Capture the cell that displays the provided text and extract its [x, y] central coordinate. 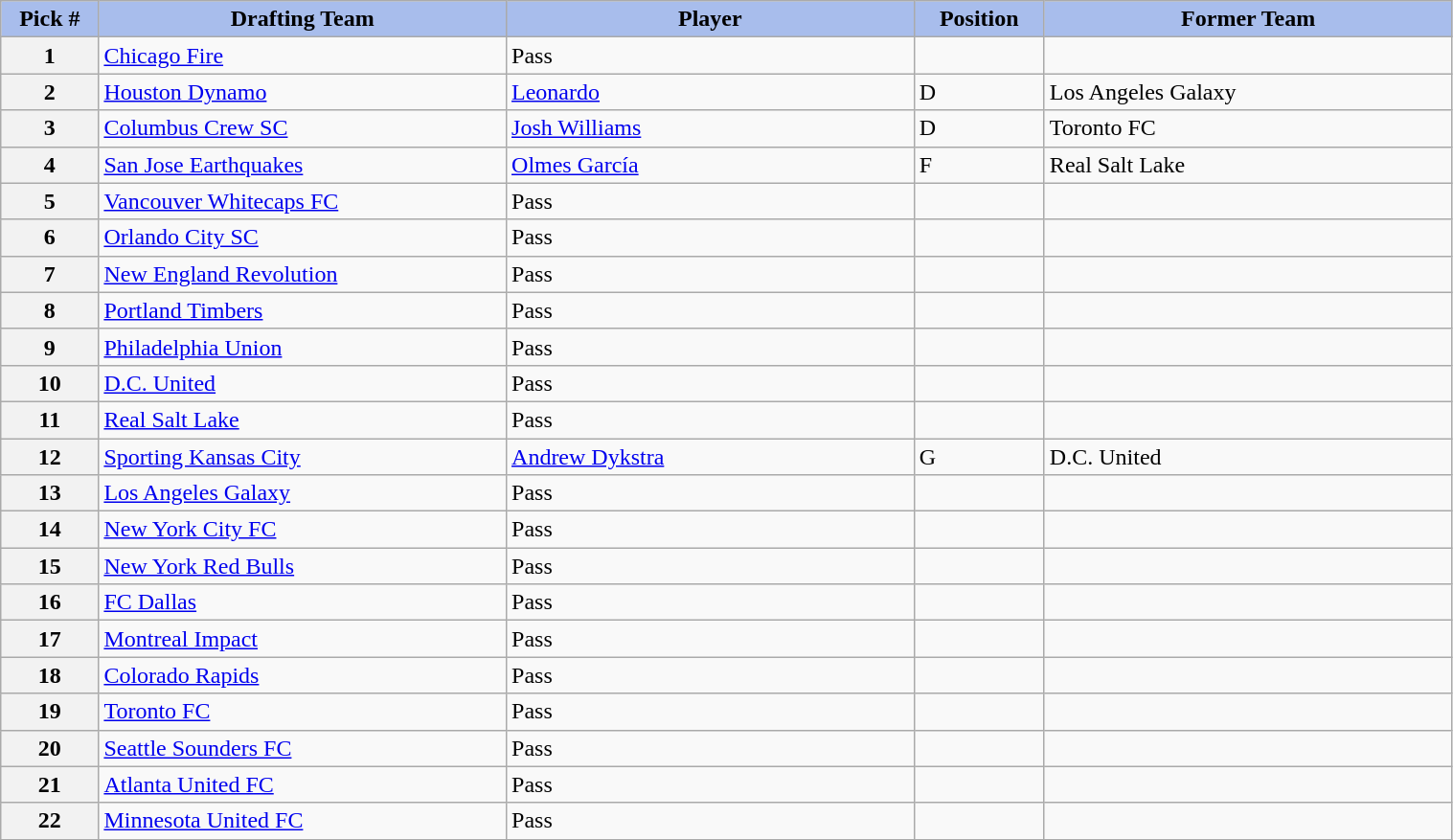
Philadelphia Union [303, 347]
New England Revolution [303, 274]
Minnesota United FC [303, 821]
Josh Williams [711, 128]
Drafting Team [303, 19]
Colorado Rapids [303, 675]
Vancouver Whitecaps FC [303, 201]
20 [50, 748]
Position [979, 19]
Chicago Fire [303, 56]
Columbus Crew SC [303, 128]
Atlanta United FC [303, 784]
14 [50, 530]
Pick # [50, 19]
3 [50, 128]
4 [50, 165]
9 [50, 347]
FC Dallas [303, 602]
Player [711, 19]
19 [50, 712]
16 [50, 602]
Sporting Kansas City [303, 457]
F [979, 165]
Houston Dynamo [303, 92]
15 [50, 566]
5 [50, 201]
21 [50, 784]
Montreal Impact [303, 639]
13 [50, 493]
San Jose Earthquakes [303, 165]
7 [50, 274]
Seattle Sounders FC [303, 748]
Former Team [1248, 19]
Andrew Dykstra [711, 457]
18 [50, 675]
New York Red Bulls [303, 566]
8 [50, 310]
Orlando City SC [303, 238]
11 [50, 420]
6 [50, 238]
Olmes García [711, 165]
G [979, 457]
22 [50, 821]
17 [50, 639]
2 [50, 92]
Leonardo [711, 92]
1 [50, 56]
12 [50, 457]
Portland Timbers [303, 310]
New York City FC [303, 530]
10 [50, 383]
